Return (X, Y) of the center of cell containing provided text 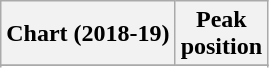
Peak position (221, 34)
Chart (2018-19) (88, 34)
